Return (X, Y) of the center of cell containing provided text 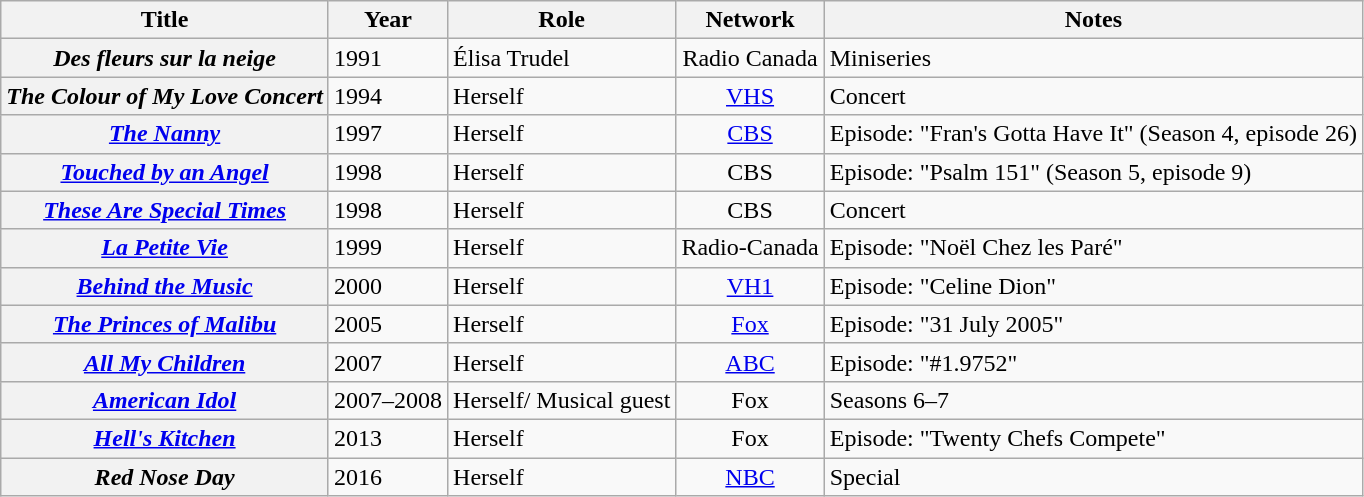
Episode: "31 July 2005" (1093, 324)
Episode: "#1.9752" (1093, 362)
Episode: "Twenty Chefs Compete" (1093, 438)
Élisa Trudel (562, 58)
ABC (750, 362)
2016 (388, 477)
Behind the Music (165, 286)
Herself/ Musical guest (562, 400)
NBC (750, 477)
Seasons 6–7 (1093, 400)
1997 (388, 134)
La Petite Vie (165, 248)
Year (388, 20)
2007–2008 (388, 400)
Role (562, 20)
Episode: "Psalm 151" (Season 5, episode 9) (1093, 172)
1999 (388, 248)
The Nanny (165, 134)
American Idol (165, 400)
VH1 (750, 286)
Radio Canada (750, 58)
2000 (388, 286)
Episode: "Noël Chez les Paré" (1093, 248)
Miniseries (1093, 58)
Special (1093, 477)
2013 (388, 438)
Notes (1093, 20)
1991 (388, 58)
2005 (388, 324)
1994 (388, 96)
Network (750, 20)
All My Children (165, 362)
The Princes of Malibu (165, 324)
Episode: "Fran's Gotta Have It" (Season 4, episode 26) (1093, 134)
2007 (388, 362)
Hell's Kitchen (165, 438)
Radio-Canada (750, 248)
These Are Special Times (165, 210)
Title (165, 20)
Touched by an Angel (165, 172)
Red Nose Day (165, 477)
The Colour of My Love Concert (165, 96)
Episode: "Celine Dion" (1093, 286)
VHS (750, 96)
Des fleurs sur la neige (165, 58)
